For the text-containing cell, return its midpoint in [x, y] coordinate format. 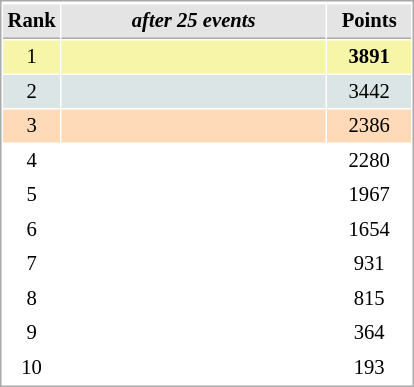
3442 [369, 92]
1 [32, 56]
9 [32, 332]
Rank [32, 21]
after 25 events [194, 21]
193 [369, 368]
364 [369, 332]
7 [32, 264]
2280 [369, 160]
3891 [369, 56]
2386 [369, 126]
8 [32, 298]
931 [369, 264]
2 [32, 92]
1967 [369, 194]
Points [369, 21]
6 [32, 230]
815 [369, 298]
4 [32, 160]
10 [32, 368]
5 [32, 194]
3 [32, 126]
1654 [369, 230]
